Capture the cell that displays the provided text and extract its [x, y] central coordinate. 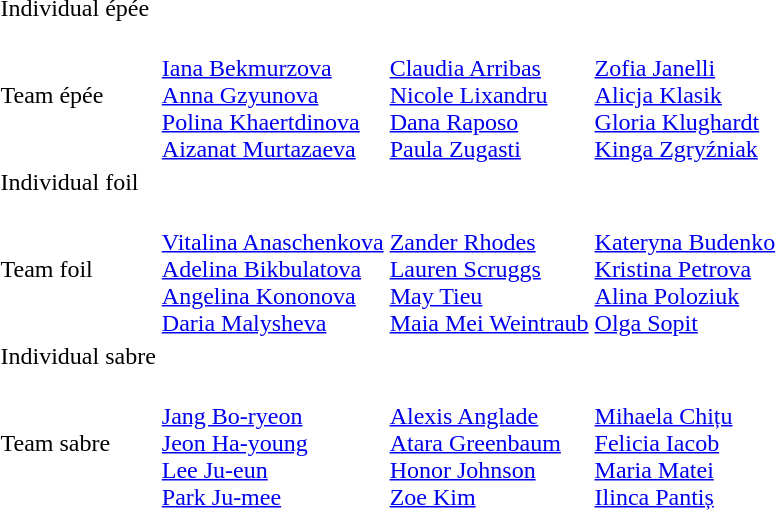
Iana BekmurzovaAnna GzyunovaPolina KhaertdinovaAizanat Murtazaeva [272, 95]
Zander RhodesLauren ScruggsMay TieuMaia Mei Weintraub [489, 269]
Vitalina AnaschenkovaAdelina BikbulatovaAngelina KononovaDaria Malysheva [272, 269]
Claudia ArribasNicole LixandruDana RaposoPaula Zugasti [489, 95]
